Scan for the cell matching the given text and deliver its (X, Y) coordinate at center. 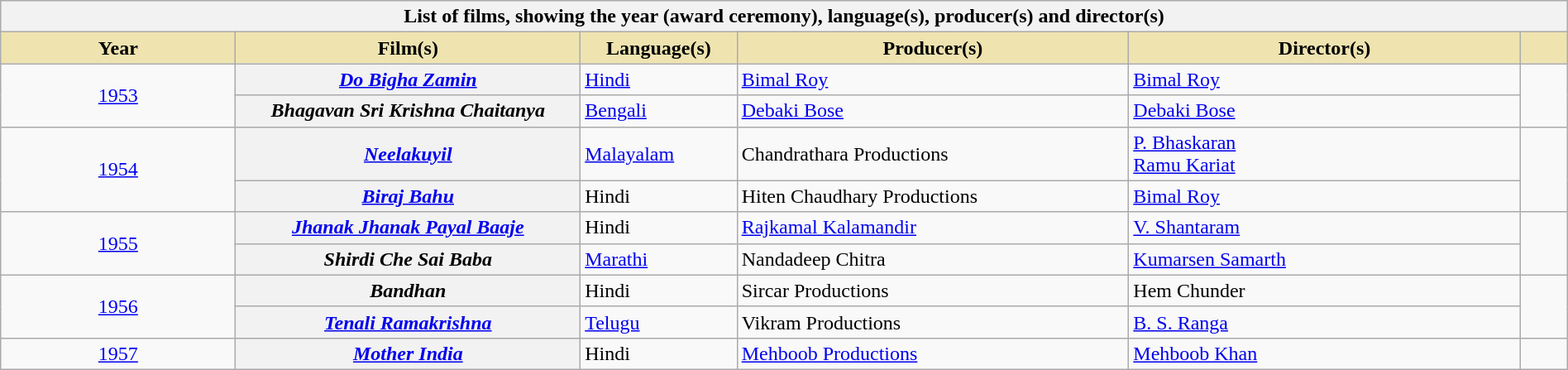
Biraj Bahu (409, 196)
Marathi (658, 259)
Shirdi Che Sai Baba (409, 259)
Bhagavan Sri Krishna Chaitanya (409, 111)
Producer(s) (933, 48)
P. BhaskaranRamu Kariat (1325, 154)
B. S. Ranga (1325, 322)
1956 (118, 306)
Sircar Productions (933, 291)
Hiten Chaudhary Productions (933, 196)
Film(s) (409, 48)
V. Shantaram (1325, 228)
Director(s) (1325, 48)
1955 (118, 243)
Neelakuyil (409, 154)
Tenali Ramakrishna (409, 322)
Mother India (409, 353)
Malayalam (658, 154)
Rajkamal Kalamandir (933, 228)
1954 (118, 169)
Telugu (658, 322)
List of films, showing the year (award ceremony), language(s), producer(s) and director(s) (784, 17)
Jhanak Jhanak Payal Baaje (409, 228)
Mehboob Productions (933, 353)
1957 (118, 353)
Vikram Productions (933, 322)
Chandrathara Productions (933, 154)
Year (118, 48)
Kumarsen Samarth (1325, 259)
Nandadeep Chitra (933, 259)
Bandhan (409, 291)
1953 (118, 95)
Bengali (658, 111)
Mehboob Khan (1325, 353)
Do Bigha Zamin (409, 79)
Language(s) (658, 48)
Hem Chunder (1325, 291)
